Return [x, y] of the center of cell containing provided text 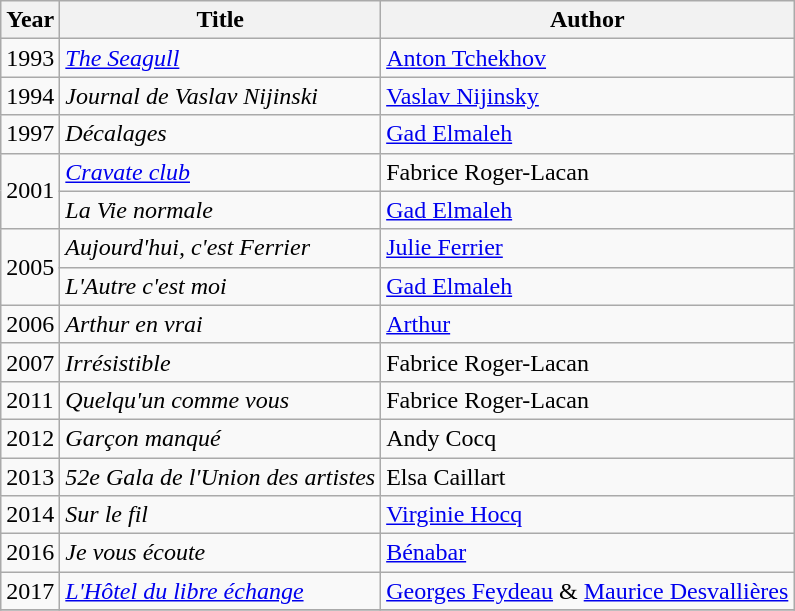
Vaslav Nijinsky [588, 96]
Title [220, 20]
Je vous écoute [220, 553]
2011 [30, 400]
Andy Cocq [588, 438]
Garçon manqué [220, 438]
2012 [30, 438]
2005 [30, 267]
Décalages [220, 134]
2017 [30, 591]
Bénabar [588, 553]
Elsa Caillart [588, 477]
2001 [30, 191]
Georges Feydeau & Maurice Desvallières [588, 591]
La Vie normale [220, 210]
2006 [30, 324]
1993 [30, 58]
2014 [30, 515]
Arthur [588, 324]
Cravate club [220, 172]
2013 [30, 477]
L'Hôtel du libre échange [220, 591]
Journal de Vaslav Nijinski [220, 96]
The Seagull [220, 58]
Irrésistible [220, 362]
Anton Tchekhov [588, 58]
Arthur en vrai [220, 324]
Year [30, 20]
Sur le fil [220, 515]
2016 [30, 553]
1994 [30, 96]
L'Autre c'est moi [220, 286]
Virginie Hocq [588, 515]
52e Gala de l'Union des artistes [220, 477]
Author [588, 20]
Julie Ferrier [588, 248]
Aujourd'hui, c'est Ferrier [220, 248]
Quelqu'un comme vous [220, 400]
1997 [30, 134]
2007 [30, 362]
